Provide the (X, Y) coordinate of the cell's center where the given text is located.  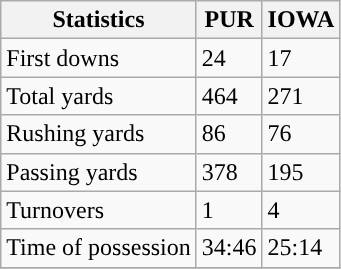
PUR (229, 20)
Total yards (99, 96)
Rushing yards (99, 134)
IOWA (301, 20)
17 (301, 58)
4 (301, 210)
76 (301, 134)
86 (229, 134)
34:46 (229, 248)
25:14 (301, 248)
271 (301, 96)
195 (301, 172)
Statistics (99, 20)
24 (229, 58)
378 (229, 172)
Passing yards (99, 172)
Time of possession (99, 248)
464 (229, 96)
First downs (99, 58)
Turnovers (99, 210)
1 (229, 210)
